Provide the (x, y) coordinate of the cell's center where the given text is located.  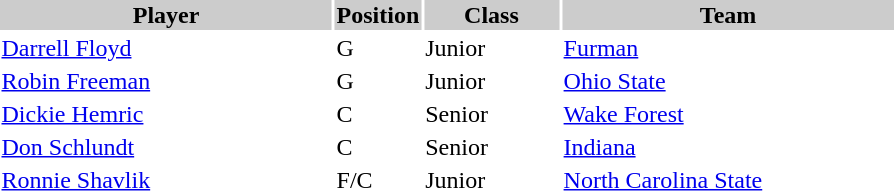
Wake Forest (728, 114)
Furman (728, 48)
Darrell Floyd (166, 48)
Robin Freeman (166, 81)
Position (378, 15)
Ohio State (728, 81)
Team (728, 15)
Player (166, 15)
Class (492, 15)
Indiana (728, 147)
Don Schlundt (166, 147)
Dickie Hemric (166, 114)
